Locate the cell with the specified text and output its (x, y) center coordinate. 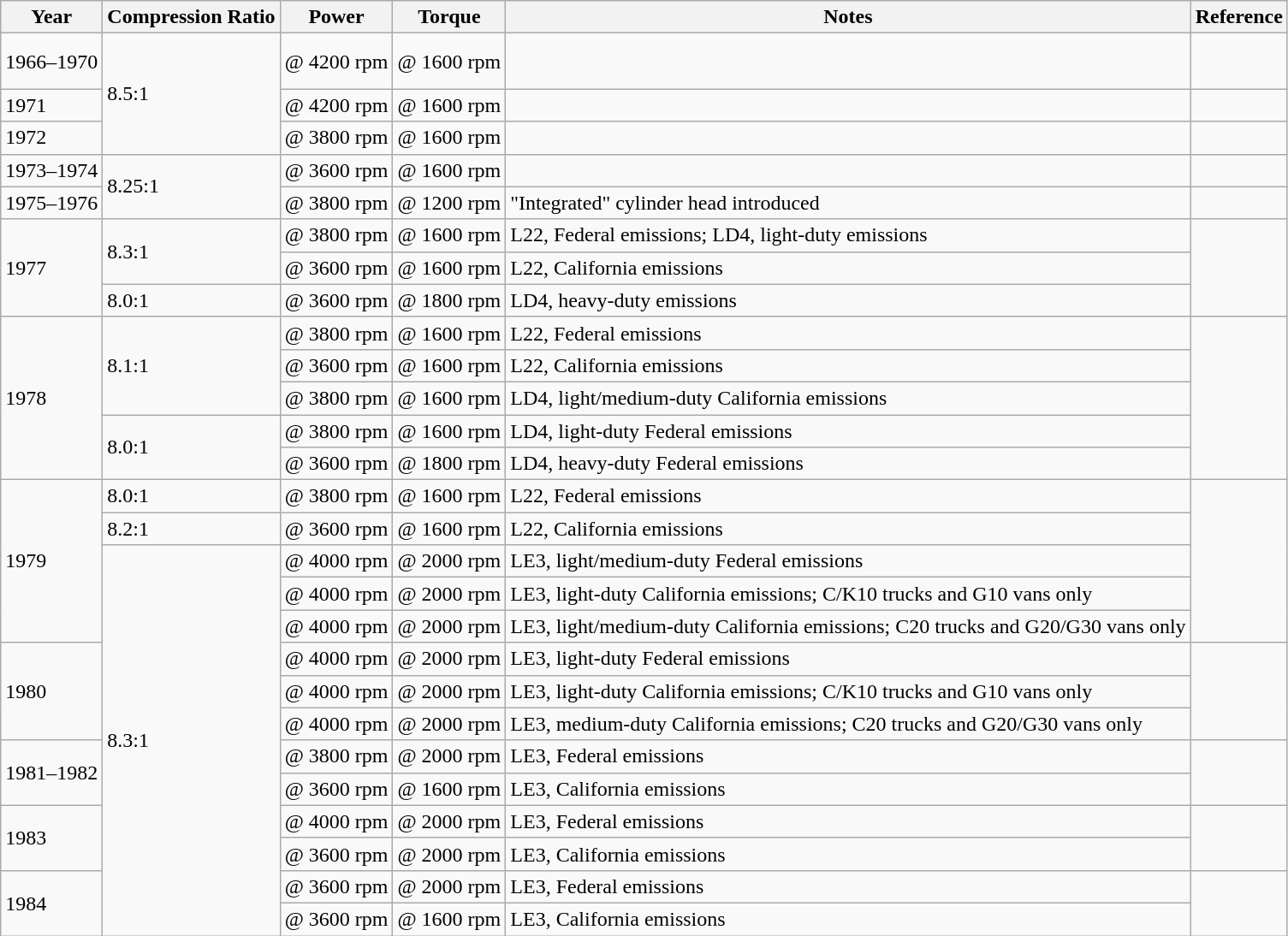
8.25:1 (192, 187)
LE3, light-duty Federal emissions (848, 659)
"Integrated" cylinder head introduced (848, 203)
1984 (51, 903)
Power (336, 17)
1971 (51, 105)
1981–1982 (51, 773)
LE3, light/medium-duty California emissions; C20 trucks and G20/G30 vans only (848, 626)
1978 (51, 398)
1966–1970 (51, 62)
@ 1200 rpm (449, 203)
1973–1974 (51, 170)
1979 (51, 561)
LE3, light/medium-duty Federal emissions (848, 561)
Compression Ratio (192, 17)
1983 (51, 838)
8.1:1 (192, 365)
Torque (449, 17)
LD4, light-duty Federal emissions (848, 430)
1975–1976 (51, 203)
Reference (1239, 17)
LD4, heavy-duty Federal emissions (848, 464)
1972 (51, 138)
8.2:1 (192, 529)
1980 (51, 691)
8.5:1 (192, 94)
1977 (51, 268)
LD4, light/medium-duty California emissions (848, 398)
L22, Federal emissions; LD4, light-duty emissions (848, 235)
Year (51, 17)
LE3, medium-duty California emissions; C20 trucks and G20/G30 vans only (848, 724)
LD4, heavy-duty emissions (848, 300)
Notes (848, 17)
